Extract the (X, Y) coordinate from the center of the cell holding the provided text.  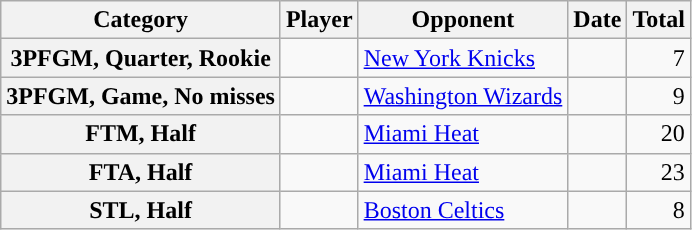
Player (319, 20)
Category (141, 20)
7 (659, 58)
FTM, Half (141, 134)
Opponent (463, 20)
3PFGM, Quarter, Rookie (141, 58)
STL, Half (141, 210)
8 (659, 210)
Total (659, 20)
20 (659, 134)
Washington Wizards (463, 96)
9 (659, 96)
New York Knicks (463, 58)
3PFGM, Game, No misses (141, 96)
Boston Celtics (463, 210)
FTA, Half (141, 172)
Date (598, 20)
23 (659, 172)
